Output the (x, y) coordinate of the center of the cell containing the given text.  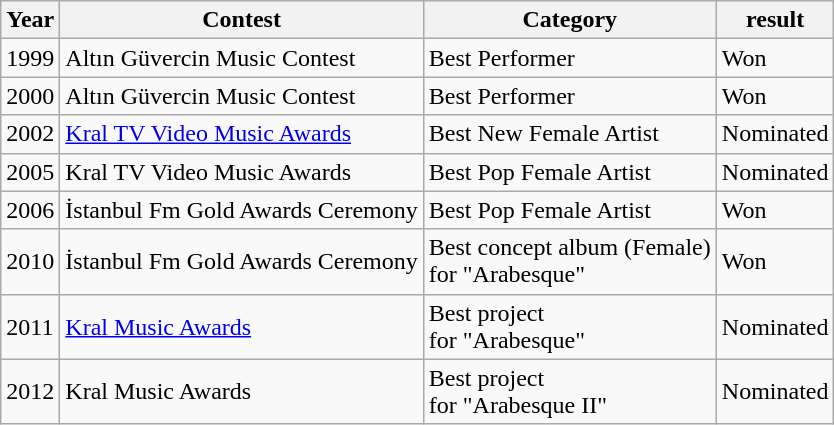
Best New Female Artist (570, 134)
2010 (30, 262)
2005 (30, 172)
Best projectfor "Arabesque II" (570, 392)
Contest (242, 20)
Category (570, 20)
Year (30, 20)
2000 (30, 96)
2012 (30, 392)
1999 (30, 58)
Best concept album (Female)for "Arabesque" (570, 262)
2006 (30, 210)
result (775, 20)
Best projectfor "Arabesque" (570, 326)
2011 (30, 326)
2002 (30, 134)
